Detect which cell encompasses the target text, then output its [x, y] center coordinate. 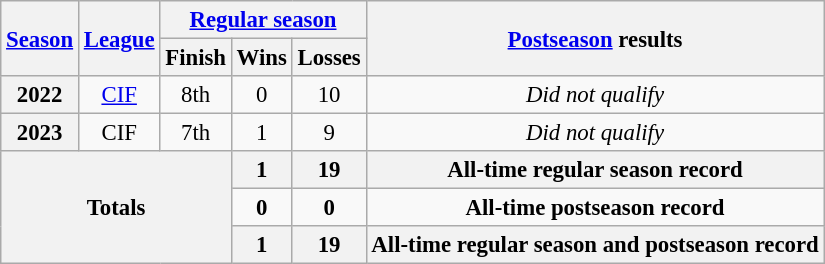
8th [196, 95]
7th [196, 133]
Wins [262, 58]
League [118, 38]
All-time postseason record [595, 208]
10 [329, 95]
Postseason results [595, 38]
Losses [329, 58]
Finish [196, 58]
Season [40, 38]
Totals [116, 208]
All-time regular season and postseason record [595, 245]
2023 [40, 133]
Regular season [263, 20]
2022 [40, 95]
9 [329, 133]
All-time regular season record [595, 170]
